Return the [x, y] coordinate for the center point of the cell that contains the specified text.  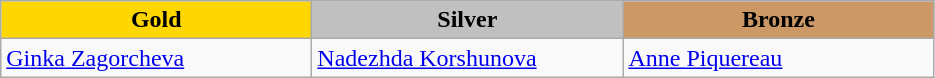
Silver [468, 20]
Ginka Zagorcheva [156, 58]
Anne Piquereau [778, 58]
Nadezhda Korshunova [468, 58]
Gold [156, 20]
Bronze [778, 20]
